From the cell containing the given text, extract its center point as (X, Y) coordinate. 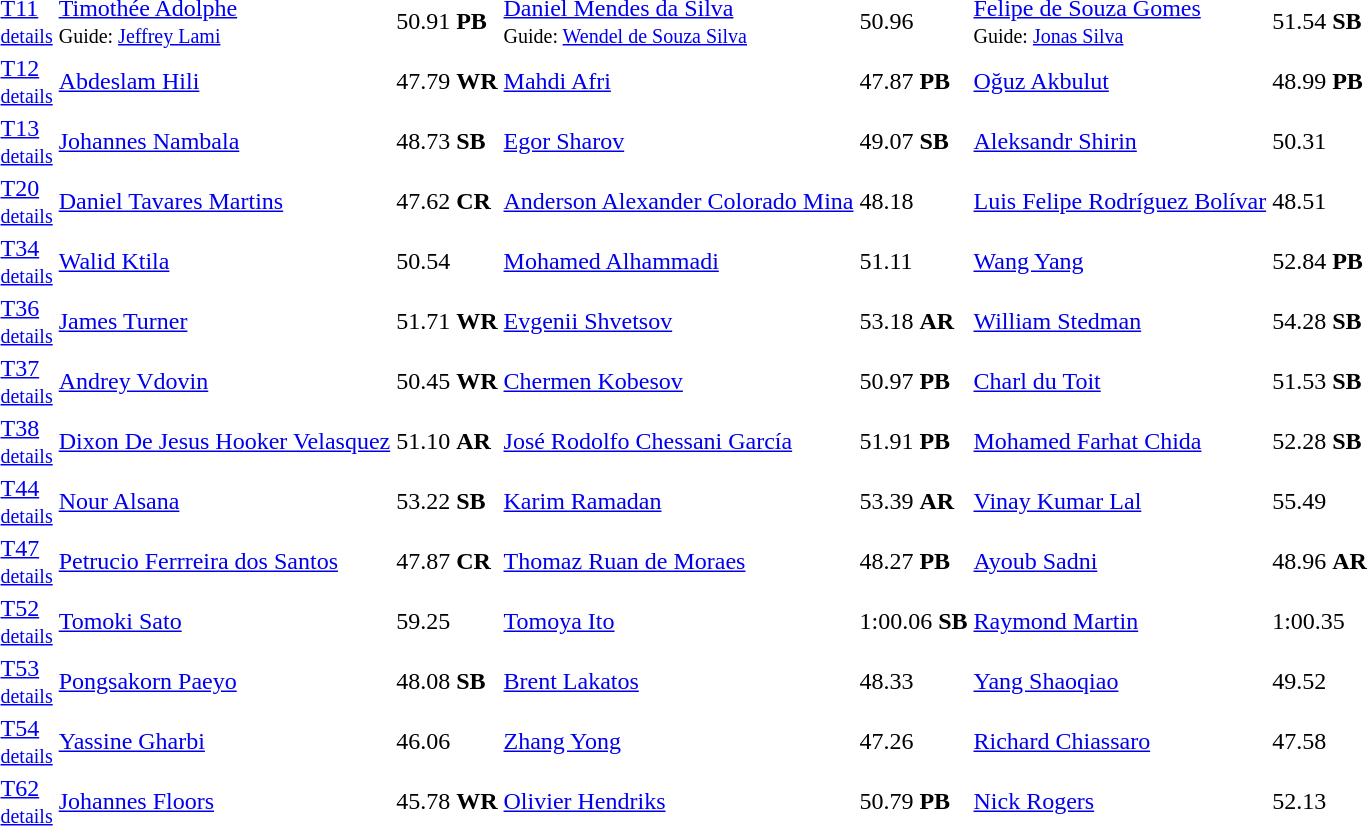
Pongsakorn Paeyo (224, 682)
47.79 WR (447, 82)
Karim Ramadan (678, 502)
47.26 (914, 742)
Chermen Kobesov (678, 382)
Walid Ktila (224, 262)
Wang Yang (1120, 262)
Thomaz Ruan de Moraes (678, 562)
Yang Shaoqiao (1120, 682)
Andrey Vdovin (224, 382)
51.11 (914, 262)
Aleksandr Shirin (1120, 142)
50.54 (447, 262)
50.45 WR (447, 382)
Zhang Yong (678, 742)
51.10 AR (447, 442)
Egor Sharov (678, 142)
49.07 SB (914, 142)
47.87 PB (914, 82)
48.73 SB (447, 142)
Luis Felipe Rodríguez Bolívar (1120, 202)
William Stedman (1120, 322)
Tomoya Ito (678, 622)
53.22 SB (447, 502)
Vinay Kumar Lal (1120, 502)
48.33 (914, 682)
46.06 (447, 742)
51.71 WR (447, 322)
50.97 PB (914, 382)
Tomoki Sato (224, 622)
Nour Alsana (224, 502)
Brent Lakatos (678, 682)
Petrucio Ferrreira dos Santos (224, 562)
51.91 PB (914, 442)
Abdeslam Hili (224, 82)
47.62 CR (447, 202)
Raymond Martin (1120, 622)
Evgenii Shvetsov (678, 322)
1:00.06 SB (914, 622)
48.08 SB (447, 682)
Anderson Alexander Colorado Mina (678, 202)
Oğuz Akbulut (1120, 82)
Mohamed Farhat Chida (1120, 442)
Mohamed Alhammadi (678, 262)
Richard Chiassaro (1120, 742)
47.87 CR (447, 562)
53.18 AR (914, 322)
48.18 (914, 202)
Dixon De Jesus Hooker Velasquez (224, 442)
Ayoub Sadni (1120, 562)
Mahdi Afri (678, 82)
Charl du Toit (1120, 382)
José Rodolfo Chessani García (678, 442)
James Turner (224, 322)
48.27 PB (914, 562)
Johannes Nambala (224, 142)
Yassine Gharbi (224, 742)
59.25 (447, 622)
Daniel Tavares Martins (224, 202)
53.39 AR (914, 502)
